Pinpoint the cell where the given text exists, returning its [X, Y] midpoint coordinate. 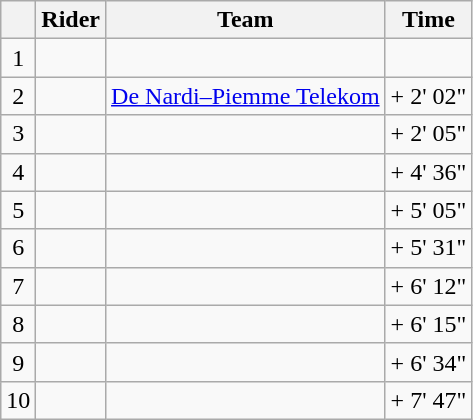
+ 5' 31" [428, 248]
6 [18, 248]
7 [18, 286]
+ 6' 12" [428, 286]
3 [18, 134]
5 [18, 210]
+ 4' 36" [428, 172]
De Nardi–Piemme Telekom [246, 96]
2 [18, 96]
+ 5' 05" [428, 210]
10 [18, 400]
Team [246, 20]
4 [18, 172]
+ 6' 15" [428, 324]
+ 6' 34" [428, 362]
8 [18, 324]
9 [18, 362]
+ 2' 05" [428, 134]
+ 7' 47" [428, 400]
Time [428, 20]
1 [18, 58]
+ 2' 02" [428, 96]
Rider [71, 20]
